Capture the cell that displays the provided text and extract its [X, Y] central coordinate. 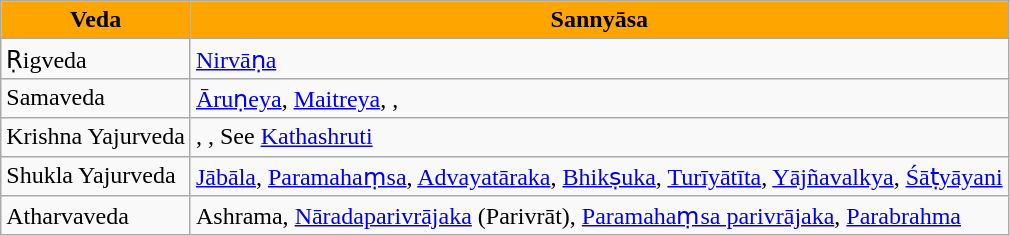
Veda [96, 20]
Krishna Yajurveda [96, 137]
Sannyāsa [599, 20]
, , See Kathashruti [599, 137]
Āruṇeya, Maitreya, , [599, 98]
Ṛigveda [96, 59]
Atharvaveda [96, 216]
Jābāla, Paramahaṃsa, Advayatāraka, Bhikṣuka, Turīyātīta, Yājñavalkya, Śāṭyāyani [599, 176]
Ashrama, Nāradaparivrājaka (Parivrāt), Paramahaṃsa parivrājaka, Parabrahma [599, 216]
Shukla Yajurveda [96, 176]
Nirvāṇa [599, 59]
Samaveda [96, 98]
